Detect which cell encompasses the target text, then output its (X, Y) center coordinate. 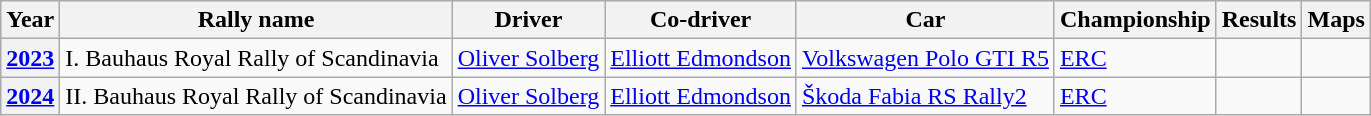
I. Bauhaus Royal Rally of Scandinavia (256, 58)
II. Bauhaus Royal Rally of Scandinavia (256, 96)
2023 (30, 58)
Co-driver (701, 20)
Maps (1336, 20)
Car (925, 20)
Year (30, 20)
Results (1259, 20)
Driver (528, 20)
Rally name (256, 20)
Škoda Fabia RS Rally2 (925, 96)
Volkswagen Polo GTI R5 (925, 58)
2024 (30, 96)
Championship (1135, 20)
